Determine the [X, Y] coordinate at the center of the cell enclosing the given text.  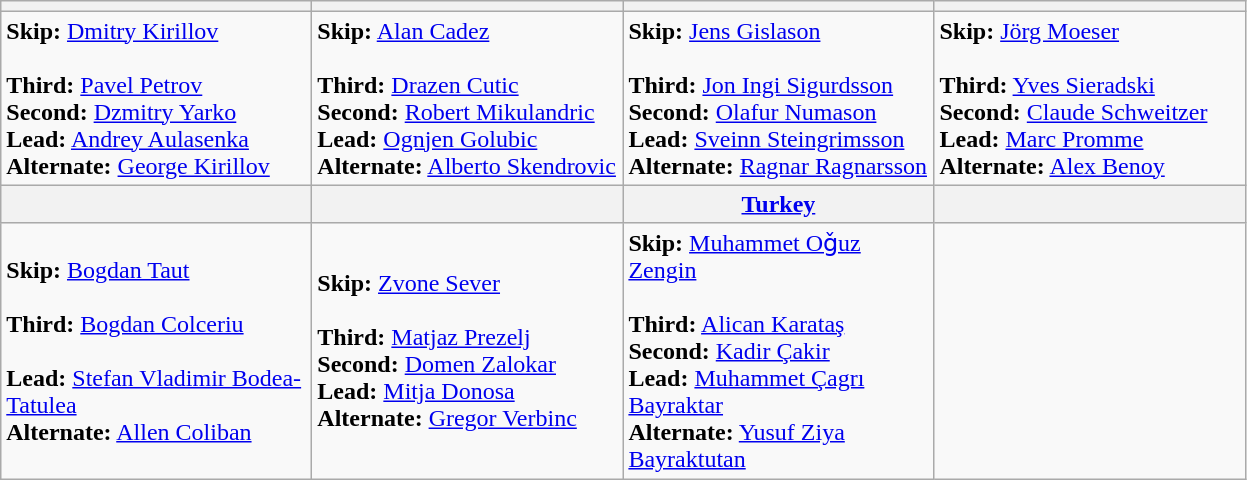
Skip: Zvone Sever Third: Matjaz Prezelj Second: Domen Zalokar Lead: Mitja Donosa Alternate: Gregor Verbinc [468, 351]
Skip: Jens Gislason Third: Jon Ingi Sigurdsson Second: Olafur Numason Lead: Sveinn Steingrimsson Alternate: Ragnar Ragnarsson [778, 98]
Turkey [778, 204]
Skip: Bogdan Taut Third: Bogdan Colceriu Lead: Stefan Vladimir Bodea-Tatulea Alternate: Allen Coliban [156, 351]
Skip: Muhammet Oǧuz Zengin Third: Alican Karataş Second: Kadir Çakir Lead: Muhammet Çagrı Bayraktar Alternate: Yusuf Ziya Bayraktutan [778, 351]
Skip: Dmitry Kirillov Third: Pavel Petrov Second: Dzmitry Yarko Lead: Andrey Aulasenka Alternate: George Kirillov [156, 98]
Skip: Jörg Moeser Third: Yves Sieradski Second: Claude Schweitzer Lead: Marc Promme Alternate: Alex Benoy [1090, 98]
Skip: Alan Cadez Third: Drazen Cutic Second: Robert Mikulandric Lead: Ognjen Golubic Alternate: Alberto Skendrovic [468, 98]
